Provide the [X, Y] coordinate of the cell's center where the given text is located.  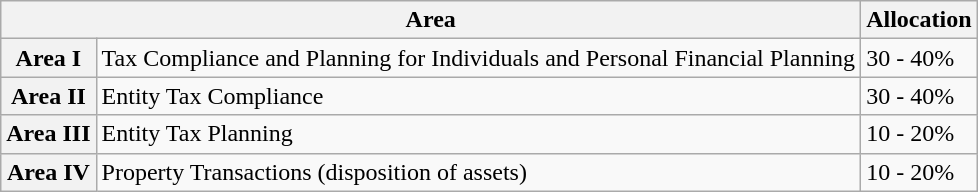
Allocation [919, 20]
Area I [48, 58]
Area [431, 20]
Entity Tax Compliance [478, 96]
Area III [48, 134]
Tax Compliance and Planning for Individuals and Personal Financial Planning [478, 58]
Area II [48, 96]
Property Transactions (disposition of assets) [478, 172]
Entity Tax Planning [478, 134]
Area IV [48, 172]
